Pinpoint the cell where the given text exists, returning its (X, Y) midpoint coordinate. 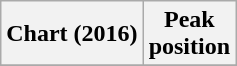
Chart (2016) (72, 34)
Peakposition (189, 34)
